Find where the given text appears and provide that cell's center as (X, Y) coordinate. 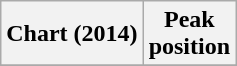
Peakposition (189, 34)
Chart (2014) (72, 34)
